Search for the cell housing the specified text and yield its (X, Y) center coordinate. 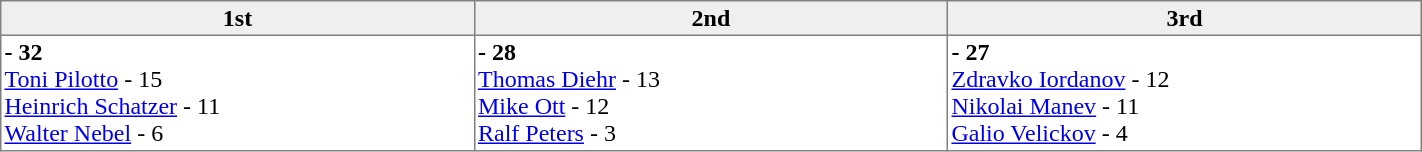
- 32Toni Pilotto - 15Heinrich Schatzer - 11Walter Nebel - 6 (238, 93)
1st (238, 18)
- 28Thomas Diehr - 13Mike Ott - 12Ralf Peters - 3 (710, 93)
- 27Zdravko Iordanov - 12Nikolai Manev - 11Galio Velickov - 4 (1185, 93)
3rd (1185, 18)
2nd (710, 18)
